For the text-containing cell, return its midpoint in [x, y] coordinate format. 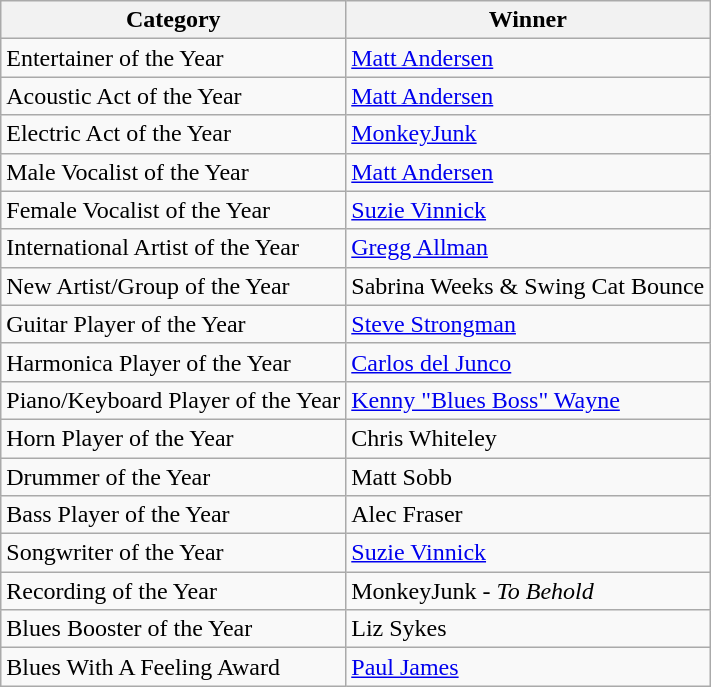
Blues With A Feeling Award [174, 667]
Steve Strongman [528, 324]
Chris Whiteley [528, 438]
Electric Act of the Year [174, 134]
Piano/Keyboard Player of the Year [174, 400]
Matt Sobb [528, 477]
Liz Sykes [528, 629]
International Artist of the Year [174, 248]
Blues Booster of the Year [174, 629]
Bass Player of the Year [174, 515]
Harmonica Player of the Year [174, 362]
MonkeyJunk [528, 134]
Winner [528, 20]
Horn Player of the Year [174, 438]
Kenny "Blues Boss" Wayne [528, 400]
Alec Fraser [528, 515]
Paul James [528, 667]
Gregg Allman [528, 248]
Carlos del Junco [528, 362]
MonkeyJunk - To Behold [528, 591]
Recording of the Year [174, 591]
Female Vocalist of the Year [174, 210]
Songwriter of the Year [174, 553]
New Artist/Group of the Year [174, 286]
Entertainer of the Year [174, 58]
Drummer of the Year [174, 477]
Sabrina Weeks & Swing Cat Bounce [528, 286]
Guitar Player of the Year [174, 324]
Category [174, 20]
Acoustic Act of the Year [174, 96]
Male Vocalist of the Year [174, 172]
